Search for the cell housing the specified text and yield its (X, Y) center coordinate. 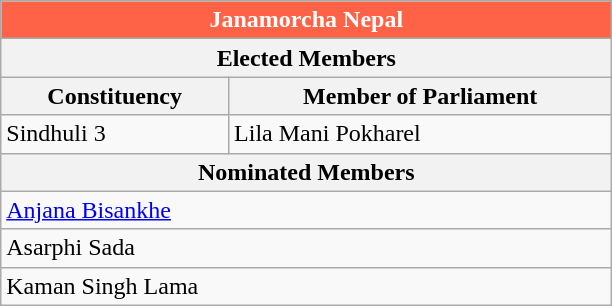
Asarphi Sada (306, 248)
Sindhuli 3 (115, 134)
Kaman Singh Lama (306, 286)
Janamorcha Nepal (306, 20)
Member of Parliament (420, 96)
Nominated Members (306, 172)
Anjana Bisankhe (306, 210)
Constituency (115, 96)
Lila Mani Pokharel (420, 134)
Elected Members (306, 58)
